From the cell containing the given text, extract its center point as (x, y) coordinate. 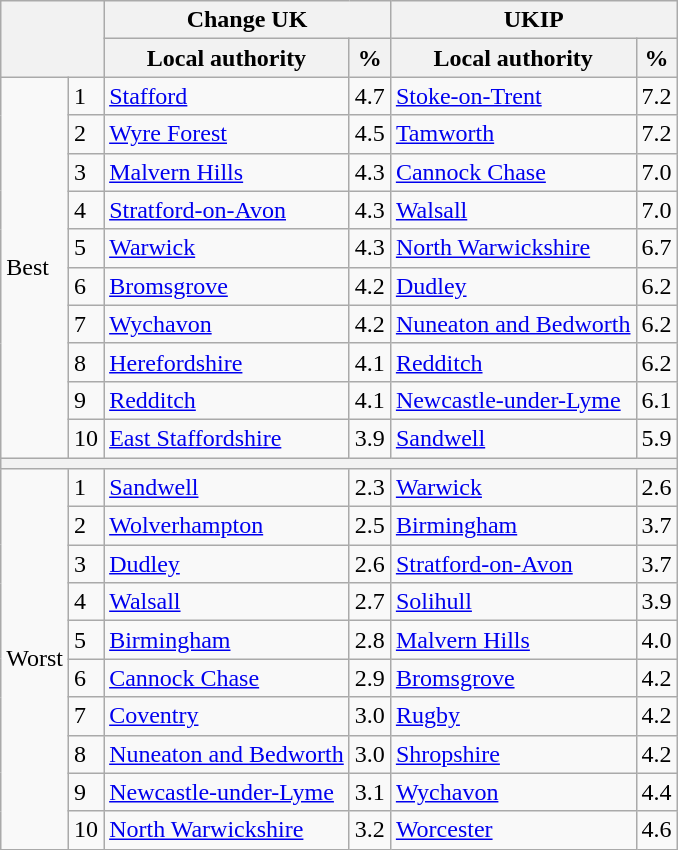
East Staffordshire (227, 438)
Coventry (227, 716)
2.8 (370, 640)
Worcester (513, 830)
4.6 (656, 830)
Change UK (248, 20)
2.7 (370, 602)
Herefordshire (227, 362)
Wyre Forest (227, 134)
4.5 (370, 134)
4.7 (370, 96)
Tamworth (513, 134)
3.2 (370, 830)
UKIP (534, 20)
4.0 (656, 640)
3.1 (370, 792)
Shropshire (513, 754)
Solihull (513, 602)
4.4 (656, 792)
Stafford (227, 96)
2.9 (370, 678)
Rugby (513, 716)
2.3 (370, 488)
2.5 (370, 526)
6.7 (656, 248)
Wolverhampton (227, 526)
6.1 (656, 400)
Worst (35, 660)
Stoke-on-Trent (513, 96)
Best (35, 268)
5.9 (656, 438)
